Search for the cell housing the specified text and yield its [x, y] center coordinate. 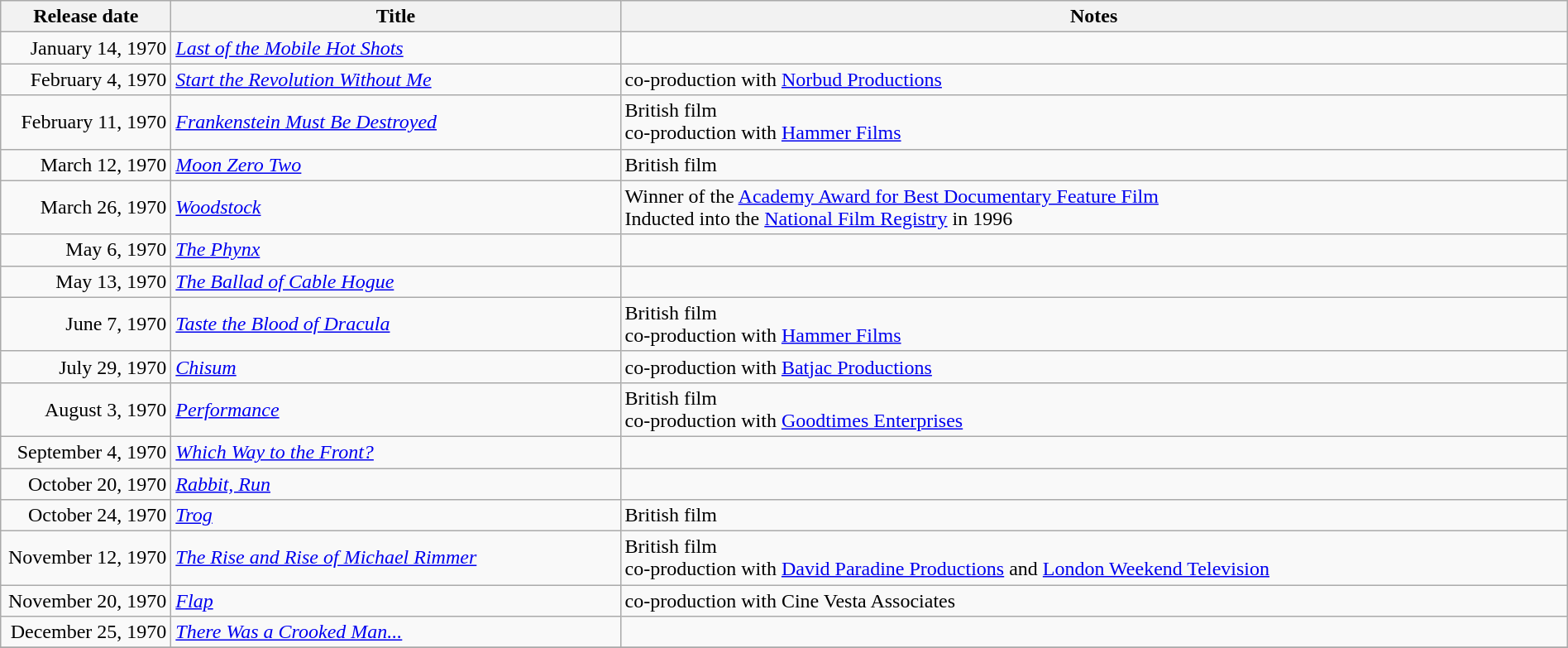
March 12, 1970 [86, 165]
Chisum [395, 367]
June 7, 1970 [86, 324]
British filmco-production with Goodtimes Enterprises [1093, 409]
co-production with Cine Vesta Associates [1093, 601]
Last of the Mobile Hot Shots [395, 48]
October 24, 1970 [86, 516]
British filmco-production with David Paradine Productions and London Weekend Television [1093, 558]
Performance [395, 409]
Which Way to the Front? [395, 452]
October 20, 1970 [86, 484]
Winner of the Academy Award for Best Documentary Feature FilmInducted into the National Film Registry in 1996 [1093, 207]
Rabbit, Run [395, 484]
Flap [395, 601]
February 11, 1970 [86, 122]
August 3, 1970 [86, 409]
There Was a Crooked Man... [395, 632]
Moon Zero Two [395, 165]
Notes [1093, 17]
Frankenstein Must Be Destroyed [395, 122]
September 4, 1970 [86, 452]
Release date [86, 17]
March 26, 1970 [86, 207]
December 25, 1970 [86, 632]
May 13, 1970 [86, 281]
The Rise and Rise of Michael Rimmer [395, 558]
November 20, 1970 [86, 601]
July 29, 1970 [86, 367]
May 6, 1970 [86, 250]
Taste the Blood of Dracula [395, 324]
Title [395, 17]
Woodstock [395, 207]
co-production with Batjac Productions [1093, 367]
Start the Revolution Without Me [395, 79]
co-production with Norbud Productions [1093, 79]
January 14, 1970 [86, 48]
November 12, 1970 [86, 558]
The Phynx [395, 250]
Trog [395, 516]
The Ballad of Cable Hogue [395, 281]
February 4, 1970 [86, 79]
